Locate the cell with the specified text and output its (X, Y) center coordinate. 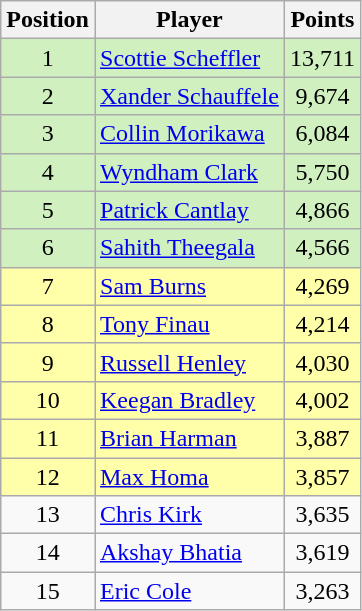
3 (48, 134)
14 (48, 553)
4,030 (322, 362)
Tony Finau (189, 324)
4 (48, 172)
Sam Burns (189, 286)
Chris Kirk (189, 515)
Akshay Bhatia (189, 553)
6 (48, 248)
4,566 (322, 248)
12 (48, 477)
3,263 (322, 591)
Points (322, 20)
Sahith Theegala (189, 248)
Position (48, 20)
15 (48, 591)
5 (48, 210)
13,711 (322, 58)
9 (48, 362)
3,857 (322, 477)
10 (48, 400)
1 (48, 58)
4,866 (322, 210)
Max Homa (189, 477)
Patrick Cantlay (189, 210)
Xander Schauffele (189, 96)
4,269 (322, 286)
6,084 (322, 134)
9,674 (322, 96)
3,619 (322, 553)
Player (189, 20)
3,887 (322, 438)
Wyndham Clark (189, 172)
7 (48, 286)
5,750 (322, 172)
Russell Henley (189, 362)
Scottie Scheffler (189, 58)
3,635 (322, 515)
2 (48, 96)
4,214 (322, 324)
13 (48, 515)
Collin Morikawa (189, 134)
11 (48, 438)
8 (48, 324)
Keegan Bradley (189, 400)
Eric Cole (189, 591)
4,002 (322, 400)
Brian Harman (189, 438)
